Determine the (X, Y) coordinate at the center of the cell enclosing the given text.  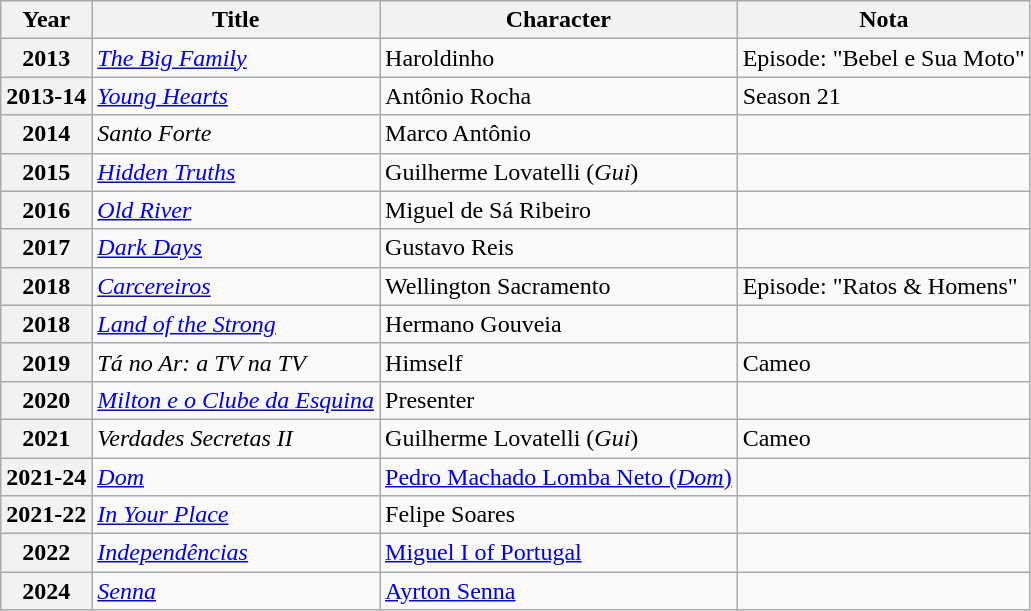
Himself (559, 362)
2016 (46, 210)
Hermano Gouveia (559, 324)
2024 (46, 591)
2020 (46, 400)
2021-24 (46, 477)
Hidden Truths (236, 172)
Milton e o Clube da Esquina (236, 400)
Young Hearts (236, 96)
Episode: "Ratos & Homens" (884, 286)
2014 (46, 134)
Dom (236, 477)
The Big Family (236, 58)
Independências (236, 553)
Nota (884, 20)
2022 (46, 553)
Santo Forte (236, 134)
2019 (46, 362)
Senna (236, 591)
Gustavo Reis (559, 248)
2013 (46, 58)
Character (559, 20)
Year (46, 20)
Wellington Sacramento (559, 286)
2021 (46, 438)
2021-22 (46, 515)
Episode: "Bebel e Sua Moto" (884, 58)
In Your Place (236, 515)
Pedro Machado Lomba Neto (Dom) (559, 477)
Title (236, 20)
Presenter (559, 400)
Verdades Secretas II (236, 438)
Dark Days (236, 248)
Haroldinho (559, 58)
Antônio Rocha (559, 96)
Miguel de Sá Ribeiro (559, 210)
Felipe Soares (559, 515)
Miguel I of Portugal (559, 553)
Land of the Strong (236, 324)
2017 (46, 248)
Old River (236, 210)
2015 (46, 172)
2013-14 (46, 96)
Marco Antônio (559, 134)
Tá no Ar: a TV na TV (236, 362)
Season 21 (884, 96)
Ayrton Senna (559, 591)
Carcereiros (236, 286)
